Scan for the cell matching the given text and deliver its [x, y] coordinate at center. 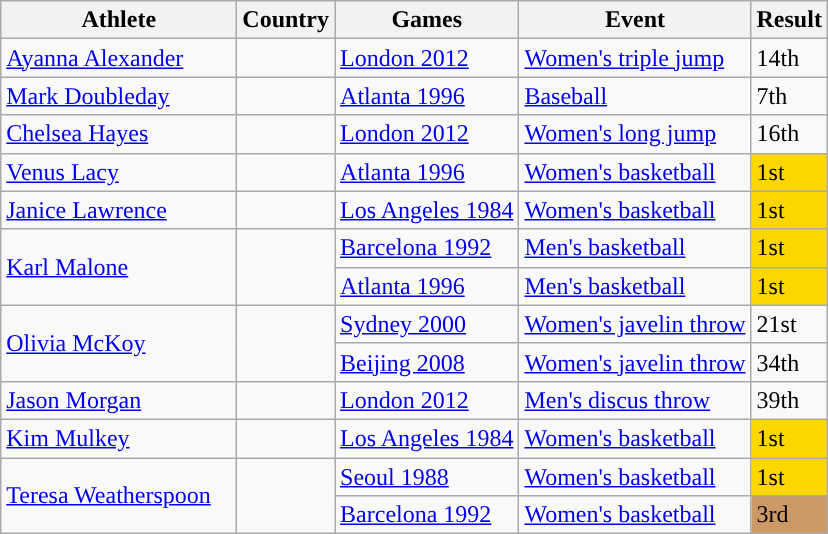
Men's discus throw [635, 400]
Women's triple jump [635, 58]
34th [789, 362]
Games [427, 20]
Olivia McKoy [119, 343]
Karl Malone [119, 267]
Chelsea Hayes [119, 134]
Ayanna Alexander [119, 58]
Result [789, 20]
Baseball [635, 96]
Jason Morgan [119, 400]
Event [635, 20]
Kim Mulkey [119, 438]
Mark Doubleday [119, 96]
Venus Lacy [119, 172]
Country [286, 20]
Janice Lawrence [119, 210]
Athlete [119, 20]
Beijing 2008 [427, 362]
Sydney 2000 [427, 324]
Women's long jump [635, 134]
Seoul 1988 [427, 477]
14th [789, 58]
Teresa Weatherspoon [119, 496]
3rd [789, 515]
21st [789, 324]
7th [789, 96]
39th [789, 400]
16th [789, 134]
